Find where the given text appears and provide that cell's center as [x, y] coordinate. 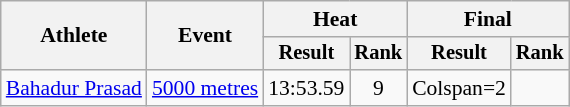
Heat [335, 19]
Final [488, 19]
9 [379, 88]
Athlete [74, 36]
Bahadur Prasad [74, 88]
5000 metres [205, 88]
Event [205, 36]
Colspan=2 [459, 88]
13:53.59 [306, 88]
